Provide the (x, y) coordinate of the cell's center where the given text is located.  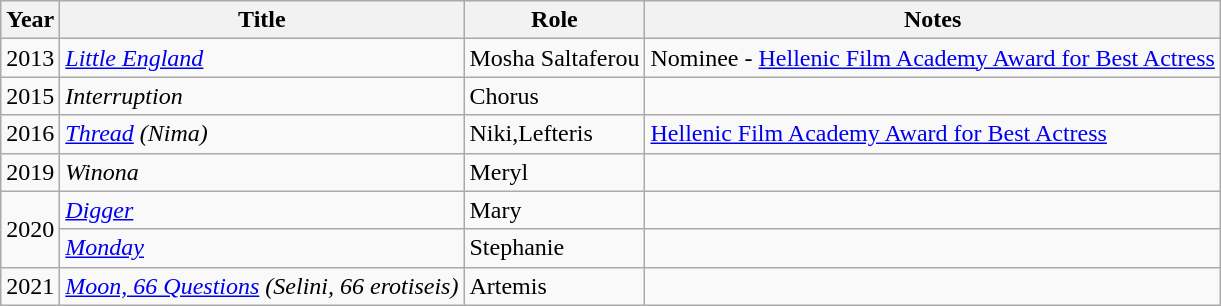
Digger (262, 210)
Little England (262, 58)
Niki,Lefteris (554, 134)
Mosha Saltaferou (554, 58)
2021 (30, 286)
Interruption (262, 96)
Chorus (554, 96)
2015 (30, 96)
Hellenic Film Academy Award for Best Actress (932, 134)
Moon, 66 Questions (Selini, 66 erotiseis) (262, 286)
Winona (262, 172)
2019 (30, 172)
Mary (554, 210)
Monday (262, 248)
Title (262, 20)
Role (554, 20)
2020 (30, 229)
Stephanie (554, 248)
Notes (932, 20)
2013 (30, 58)
Thread (Nima) (262, 134)
Artemis (554, 286)
Year (30, 20)
2016 (30, 134)
Nominee - Hellenic Film Academy Award for Best Actress (932, 58)
Meryl (554, 172)
